Output the (x, y) coordinate of the center of the cell containing the given text.  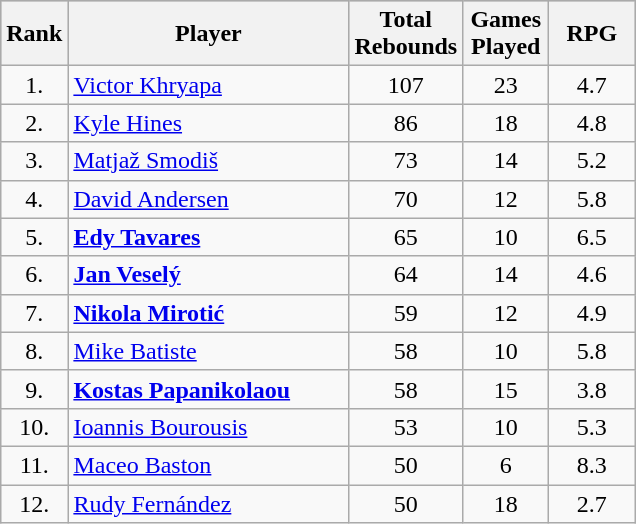
Nikola Mirotić (208, 313)
8.3 (592, 465)
Kostas Papanikolaou (208, 389)
59 (406, 313)
4.6 (592, 275)
Victor Khryapa (208, 85)
2.7 (592, 503)
7. (34, 313)
70 (406, 199)
6. (34, 275)
David Andersen (208, 199)
Mike Batiste (208, 351)
6 (506, 465)
5.2 (592, 161)
4.7 (592, 85)
4.9 (592, 313)
Matjaž Smodiš (208, 161)
6.5 (592, 237)
Games Played (506, 34)
11. (34, 465)
65 (406, 237)
15 (506, 389)
Rudy Fernández (208, 503)
3.8 (592, 389)
9. (34, 389)
107 (406, 85)
64 (406, 275)
23 (506, 85)
3. (34, 161)
Rank (34, 34)
5.3 (592, 427)
Player (208, 34)
10. (34, 427)
RPG (592, 34)
Kyle Hines (208, 123)
1. (34, 85)
4. (34, 199)
Jan Veselý (208, 275)
8. (34, 351)
Edy Tavares (208, 237)
86 (406, 123)
12. (34, 503)
Maceo Baston (208, 465)
Total Rebounds (406, 34)
73 (406, 161)
2. (34, 123)
Ioannis Bourousis (208, 427)
5. (34, 237)
53 (406, 427)
4.8 (592, 123)
